Detect which cell encompasses the target text, then output its [X, Y] center coordinate. 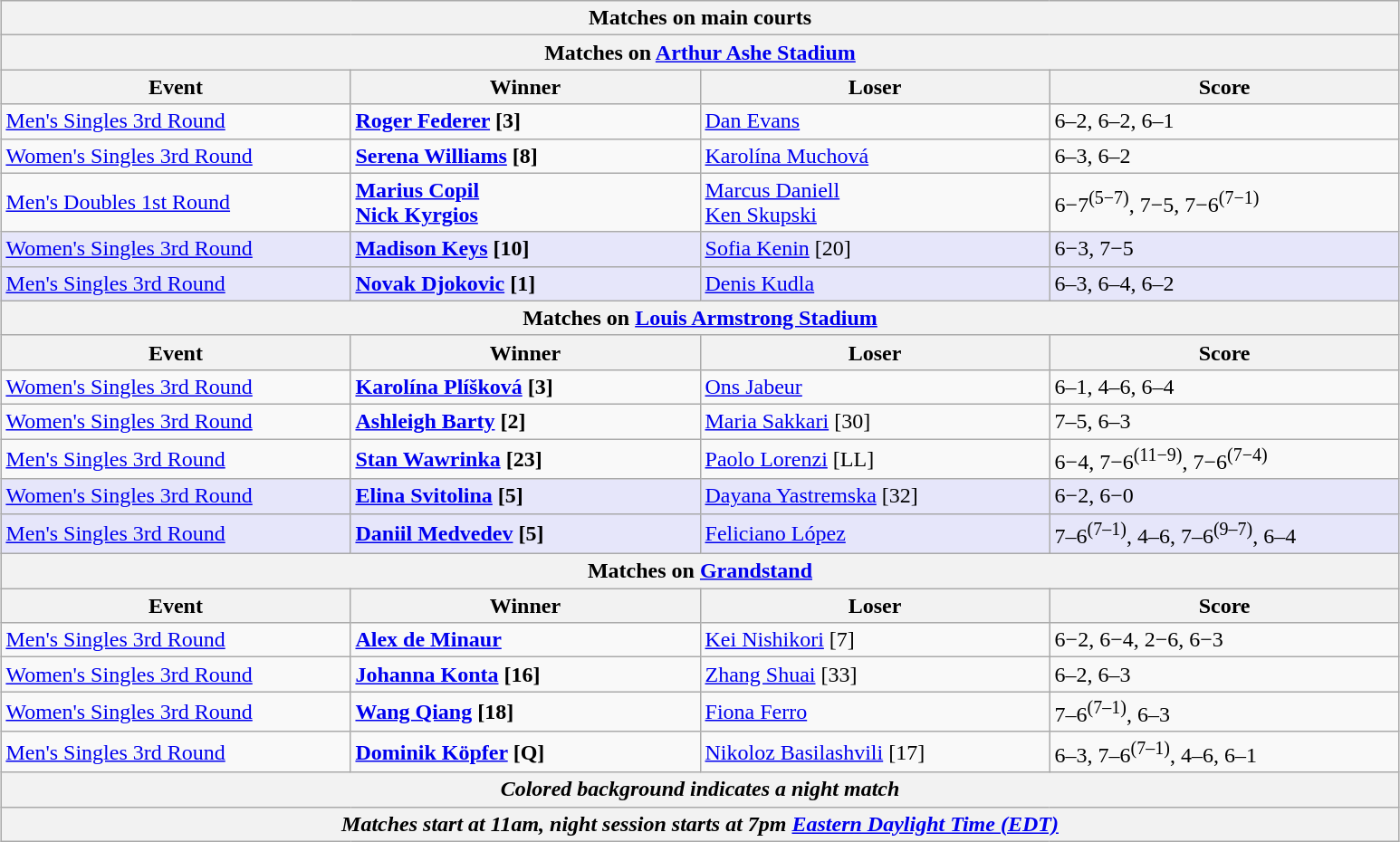
Karolína Plíšková [3] [525, 387]
Elina Svitolina [5] [525, 496]
Matches on Louis Armstrong Stadium [700, 318]
7–6(7–1), 6–3 [1224, 712]
Kei Nishikori [7] [875, 640]
Matches on main courts [700, 18]
7–6(7–1), 4–6, 7–6(9–7), 6–4 [1224, 534]
7–5, 6–3 [1224, 421]
Fiona Ferro [875, 712]
Sofia Kenin [20] [875, 249]
Ashleigh Barty [2] [525, 421]
Johanna Konta [16] [525, 675]
6–3, 6–4, 6–2 [1224, 283]
6−2, 6−0 [1224, 496]
Roger Federer [3] [525, 121]
Denis Kudla [875, 283]
6–1, 4–6, 6–4 [1224, 387]
6–2, 6–2, 6–1 [1224, 121]
Matches start at 11am, night session starts at 7pm Eastern Daylight Time (EDT) [700, 824]
Daniil Medvedev [5] [525, 534]
Karolína Muchová [875, 156]
Madison Keys [10] [525, 249]
6–3, 7–6(7–1), 4–6, 6–1 [1224, 751]
6−4, 7−6(11−9), 7−6(7−4) [1224, 458]
Wang Qiang [18] [525, 712]
Feliciano López [875, 534]
Dominik Köpfer [Q] [525, 751]
6–3, 6–2 [1224, 156]
Marcus Daniell Ken Skupski [875, 203]
6−7(5−7), 7−5, 7−6(7−1) [1224, 203]
Dayana Yastremska [32] [875, 496]
Colored background indicates a night match [700, 789]
Zhang Shuai [33] [875, 675]
6−2, 6−4, 2−6, 6−3 [1224, 640]
Men's Doubles 1st Round [176, 203]
Novak Djokovic [1] [525, 283]
Dan Evans [875, 121]
Paolo Lorenzi [LL] [875, 458]
Nikoloz Basilashvili [17] [875, 751]
Ons Jabeur [875, 387]
Alex de Minaur [525, 640]
Matches on Grandstand [700, 571]
6−3, 7−5 [1224, 249]
Serena Williams [8] [525, 156]
6–2, 6–3 [1224, 675]
Maria Sakkari [30] [875, 421]
Stan Wawrinka [23] [525, 458]
Marius Copil Nick Kyrgios [525, 203]
Matches on Arthur Ashe Stadium [700, 53]
